Locate the cell with the specified text and output its [X, Y] center coordinate. 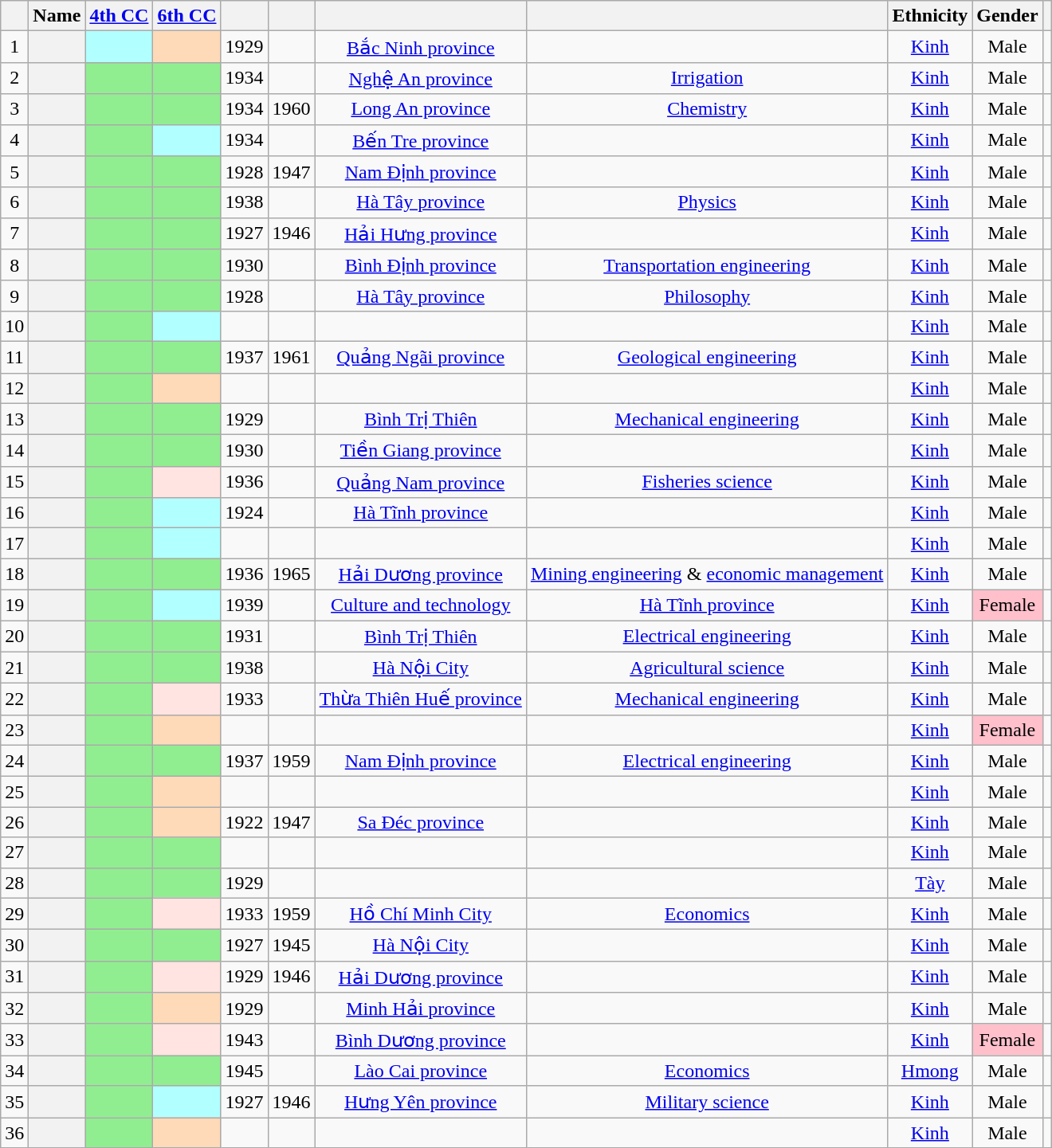
6 [14, 202]
Minh Hải province [421, 1009]
Gender [1007, 16]
Tày [930, 883]
1924 [244, 513]
Philosophy [707, 296]
1961 [292, 357]
6th CC [186, 16]
Agricultural science [707, 668]
15 [14, 482]
Fisheries science [707, 482]
33 [14, 1040]
16 [14, 513]
Bến Tre province [421, 140]
4 [14, 140]
32 [14, 1009]
Bình Dương province [421, 1040]
20 [14, 636]
19 [14, 605]
13 [14, 419]
14 [14, 451]
10 [14, 326]
1939 [244, 605]
34 [14, 1071]
9 [14, 296]
18 [14, 574]
Physics [707, 202]
1922 [244, 822]
Mining engineering & economic management [707, 574]
Nghệ An province [421, 78]
30 [14, 946]
27 [14, 852]
Hưng Yên province [421, 1102]
Bình Định province [421, 265]
Hồ Chí Minh City [421, 914]
Long An province [421, 109]
Thừa Thiên Huế province [421, 699]
Ethnicity [930, 16]
1 [14, 47]
29 [14, 914]
Military science [707, 1102]
28 [14, 883]
Irrigation [707, 78]
11 [14, 357]
26 [14, 822]
Lào Cai province [421, 1071]
17 [14, 543]
22 [14, 699]
Transportation engineering [707, 265]
Quảng Nam province [421, 482]
Geological engineering [707, 357]
1965 [292, 574]
5 [14, 172]
Chemistry [707, 109]
3 [14, 109]
24 [14, 761]
2 [14, 78]
1931 [244, 636]
Hmong [930, 1071]
35 [14, 1102]
21 [14, 668]
25 [14, 792]
Sa Đéc province [421, 822]
Quảng Ngãi province [421, 357]
Culture and technology [421, 605]
4th CC [120, 16]
12 [14, 388]
7 [14, 233]
Name [57, 16]
Bắc Ninh province [421, 47]
Tiền Giang province [421, 451]
8 [14, 265]
31 [14, 977]
1943 [244, 1040]
Hải Hưng province [421, 233]
1960 [292, 109]
23 [14, 730]
36 [14, 1132]
